From the cell containing the given text, extract its center point as (x, y) coordinate. 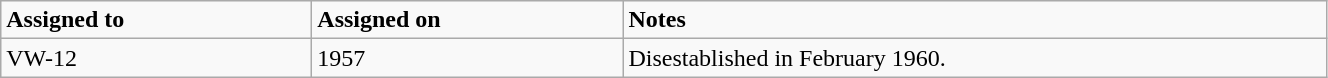
1957 (468, 58)
Disestablished in February 1960. (975, 58)
Assigned to (156, 20)
VW-12 (156, 58)
Notes (975, 20)
Assigned on (468, 20)
